Search for the cell housing the specified text and yield its [X, Y] center coordinate. 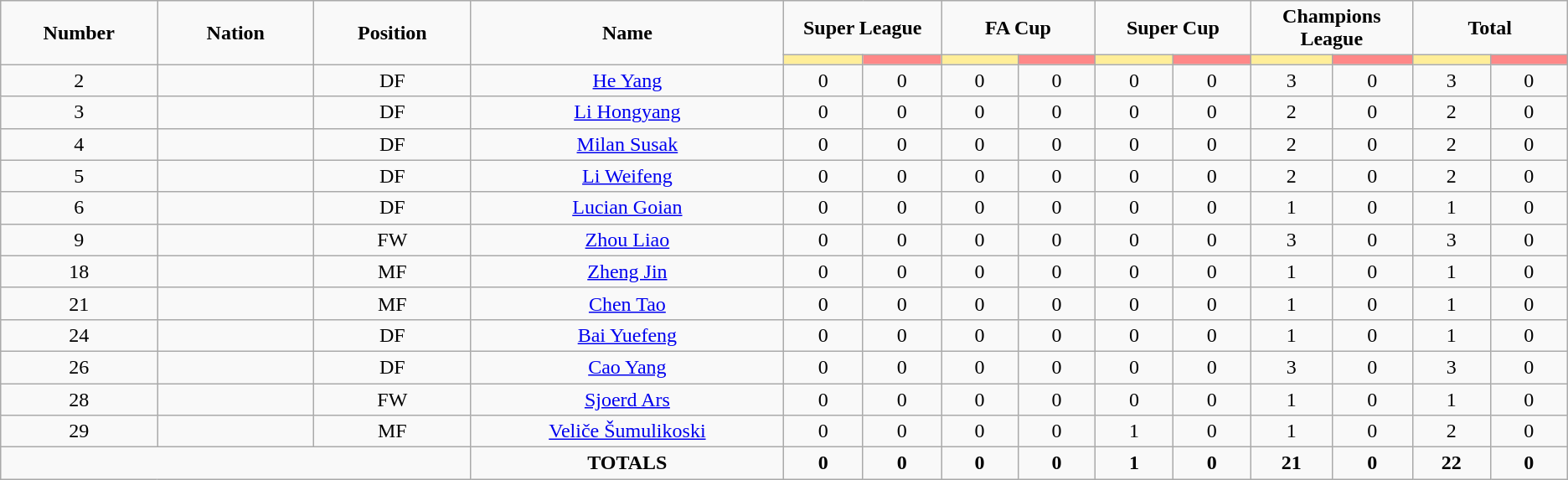
Nation [236, 33]
28 [79, 400]
Lucian Goian [627, 208]
9 [79, 240]
He Yang [627, 80]
Number [79, 33]
6 [79, 208]
FA Cup [1019, 28]
29 [79, 431]
Zhou Liao [627, 240]
Position [392, 33]
24 [79, 335]
Champions League [1332, 28]
Milan Susak [627, 144]
Veliče Šumulikoski [627, 431]
Sjoerd Ars [627, 400]
Name [627, 33]
Super Cup [1173, 28]
Bai Yuefeng [627, 335]
Super League [863, 28]
22 [1451, 463]
Li Hongyang [627, 112]
5 [79, 176]
Chen Tao [627, 303]
4 [79, 144]
Li Weifeng [627, 176]
Total [1489, 28]
Zheng Jin [627, 271]
Cao Yang [627, 367]
18 [79, 271]
TOTALS [627, 463]
26 [79, 367]
